Return [X, Y] of the center of cell containing provided text 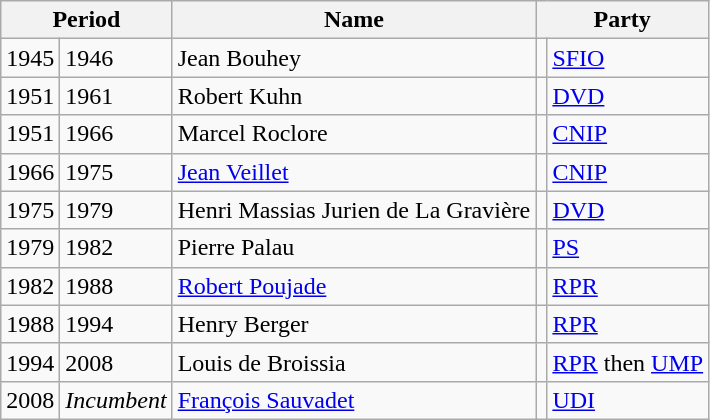
Period [86, 20]
François Sauvadet [354, 400]
Name [354, 20]
RPR then UMP [628, 362]
SFIO [628, 58]
Robert Poujade [354, 286]
Robert Kuhn [354, 96]
Incumbent [116, 400]
PS [628, 248]
UDI [628, 400]
Party [622, 20]
Henry Berger [354, 324]
Jean Veillet [354, 172]
1946 [116, 58]
Jean Bouhey [354, 58]
Pierre Palau [354, 248]
Louis de Broissia [354, 362]
1945 [30, 58]
Henri Massias Jurien de La Gravière [354, 210]
Marcel Roclore [354, 134]
1961 [116, 96]
